Pinpoint the cell where the given text exists, returning its (X, Y) midpoint coordinate. 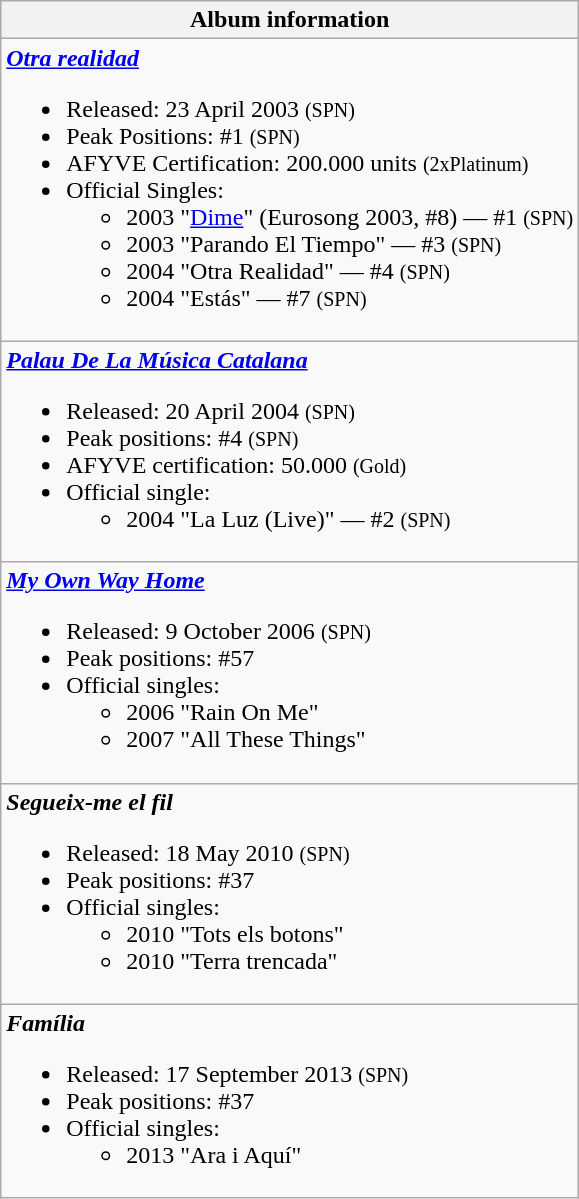
My Own Way HomeReleased: 9 October 2006 (SPN)Peak positions: #57Official singles:2006 "Rain On Me"2007 "All These Things" (290, 672)
FamíliaReleased: 17 September 2013 (SPN)Peak positions: #37Official singles:2013 "Ara i Aquí" (290, 1101)
Segueix-me el filReleased: 18 May 2010 (SPN)Peak positions: #37Official singles:2010 "Tots els botons"2010 "Terra trencada" (290, 894)
Album information (290, 20)
